Pinpoint the cell where the given text exists, returning its [x, y] midpoint coordinate. 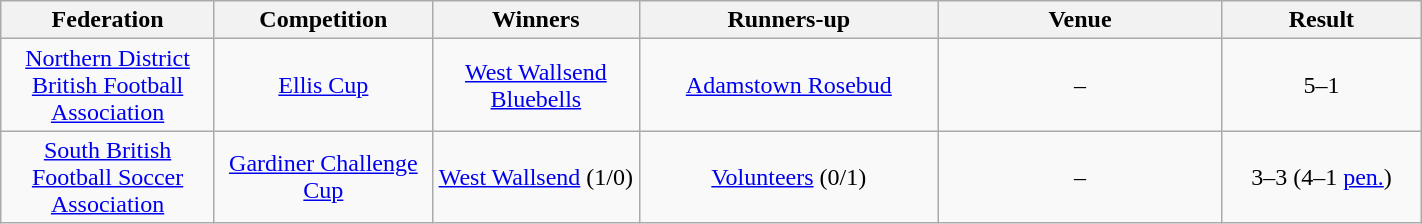
Venue [1080, 20]
Northern District British Football Association [108, 85]
Winners [536, 20]
5–1 [1322, 85]
Runners-up [788, 20]
Gardiner Challenge Cup [323, 177]
South British Football Soccer Association [108, 177]
Volunteers (0/1) [788, 177]
Ellis Cup [323, 85]
3–3 (4–1 pen.) [1322, 177]
Adamstown Rosebud [788, 85]
West Wallsend Bluebells [536, 85]
Result [1322, 20]
Competition [323, 20]
Federation [108, 20]
West Wallsend (1/0) [536, 177]
